Detect which cell encompasses the target text, then output its [x, y] center coordinate. 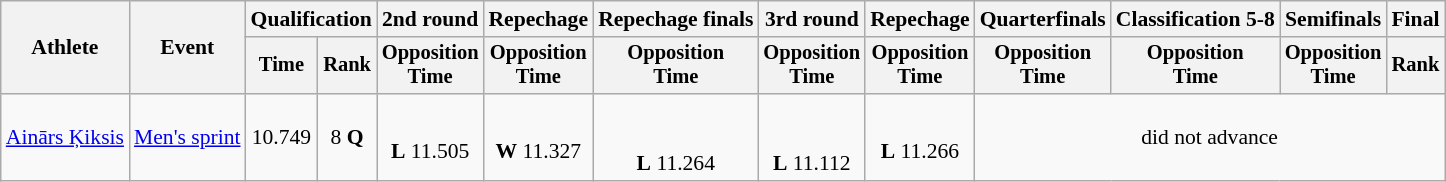
Classification 5-8 [1196, 19]
Time [282, 66]
Qualification [312, 19]
W 11.327 [538, 138]
Athlete [65, 48]
2nd round [430, 19]
Semifinals [1334, 19]
Men's sprint [188, 138]
Final [1415, 19]
Repechage finals [676, 19]
L 11.112 [812, 138]
L 11.505 [430, 138]
10.749 [282, 138]
Quarterfinals [1043, 19]
Event [188, 48]
Ainārs Ķiksis [65, 138]
3rd round [812, 19]
did not advance [1210, 138]
L 11.266 [920, 138]
8 Q [347, 138]
L 11.264 [676, 138]
